Return (X, Y) of the center of cell containing provided text 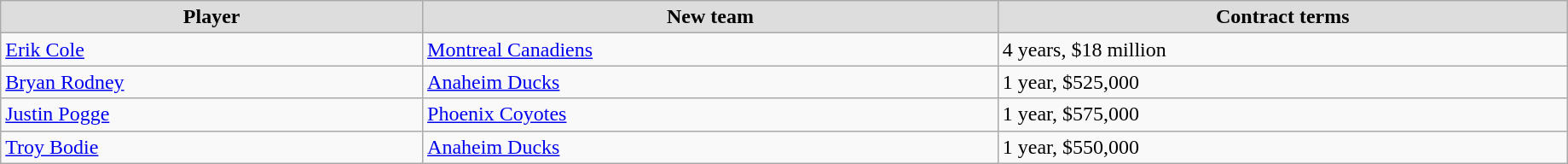
Troy Bodie (211, 147)
Player (211, 17)
1 year, $550,000 (1282, 147)
4 years, $18 million (1282, 50)
New team (711, 17)
1 year, $575,000 (1282, 114)
Montreal Canadiens (711, 50)
Bryan Rodney (211, 82)
Contract terms (1282, 17)
Justin Pogge (211, 114)
Phoenix Coyotes (711, 114)
1 year, $525,000 (1282, 82)
Erik Cole (211, 50)
